Provide the (X, Y) coordinate of the cell's center where the given text is located.  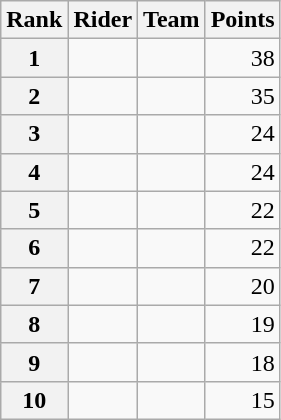
Rider (103, 20)
1 (34, 58)
7 (34, 286)
Rank (34, 20)
15 (242, 400)
4 (34, 172)
20 (242, 286)
Points (242, 20)
10 (34, 400)
5 (34, 210)
18 (242, 362)
Team (172, 20)
6 (34, 248)
3 (34, 134)
38 (242, 58)
9 (34, 362)
19 (242, 324)
35 (242, 96)
8 (34, 324)
2 (34, 96)
